Locate the cell with the specified text and output its (x, y) center coordinate. 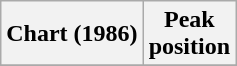
Peakposition (189, 34)
Chart (1986) (72, 34)
